Determine the [X, Y] coordinate at the center of the cell enclosing the given text.  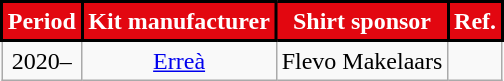
Shirt sponsor [362, 22]
Erreà [179, 60]
2020– [42, 60]
Flevo Makelaars [362, 60]
Period [42, 22]
Kit manufacturer [179, 22]
Ref. [476, 22]
